Search for the cell housing the specified text and yield its (x, y) center coordinate. 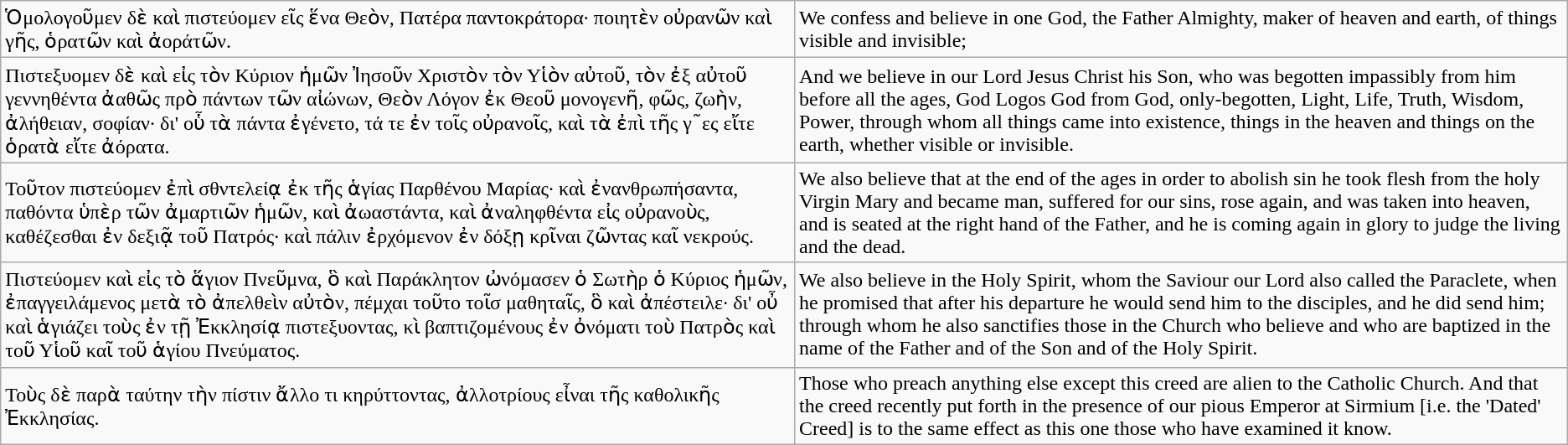
We confess and believe in one God, the Father Almighty, maker of heaven and earth, of things visible and invisible; (1181, 29)
Τοὺς δὲ παρὰ ταύτην τὴν πίστιν ἄλλο τι κηρύττοντας, ἀλλοτρίους εἶναι τῆς καθολικῆς Ἐκκλησίας. (398, 406)
Ὁμολογοῦμεν δὲ καὶ πιστεύομεν εῖς ἕνα Θεὸν, Πατέρα παντοκράτορα· ποιητὲν οὐρανῶν καὶ γῆς, ὁρατῶν καὶ ἀοράτῶν. (398, 29)
